Return the (x, y) coordinate for the center point of the cell that contains the specified text.  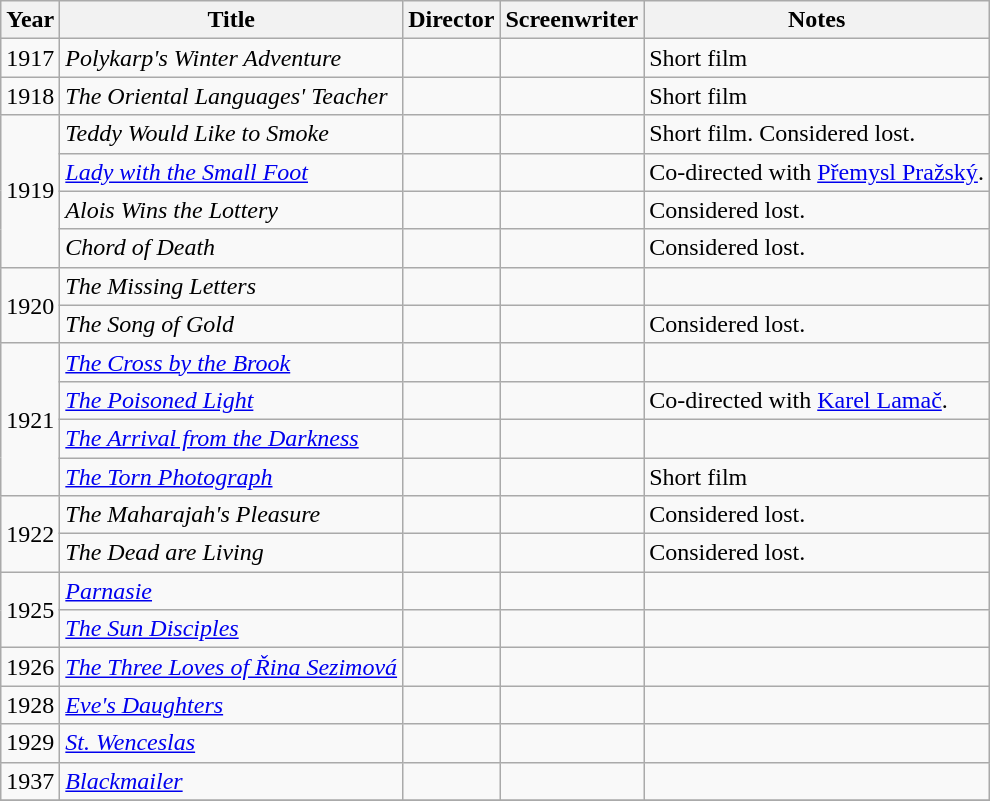
1922 (30, 534)
Co-directed with Přemysl Pražský. (817, 172)
The Missing Letters (232, 286)
The Oriental Languages' Teacher (232, 96)
Title (232, 20)
Notes (817, 20)
The Torn Photograph (232, 477)
Blackmailer (232, 781)
The Dead are Living (232, 553)
The Poisoned Light (232, 400)
Parnasie (232, 591)
Short film. Considered lost. (817, 134)
Screenwriter (572, 20)
Eve's Daughters (232, 705)
1925 (30, 610)
The Sun Disciples (232, 629)
1926 (30, 667)
Year (30, 20)
Alois Wins the Lottery (232, 210)
1919 (30, 191)
1928 (30, 705)
The Three Loves of Řina Sezimová (232, 667)
1937 (30, 781)
1920 (30, 305)
Co-directed with Karel Lamač. (817, 400)
Director (452, 20)
Teddy Would Like to Smoke (232, 134)
St. Wenceslas (232, 743)
1929 (30, 743)
1917 (30, 58)
The Cross by the Brook (232, 362)
Lady with the Small Foot (232, 172)
The Arrival from the Darkness (232, 438)
The Song of Gold (232, 324)
The Maharajah's Pleasure (232, 515)
Chord of Death (232, 248)
Polykarp's Winter Adventure (232, 58)
1918 (30, 96)
1921 (30, 419)
